Locate the cell with the specified text and output its (X, Y) center coordinate. 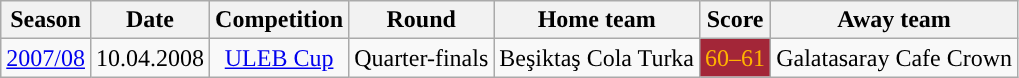
Round (422, 20)
Date (150, 20)
ULEB Cup (280, 58)
60–61 (736, 58)
Season (46, 20)
Away team (894, 20)
Home team (597, 20)
2007/08 (46, 58)
Competition (280, 20)
Beşiktaş Cola Turka (597, 58)
Galatasaray Cafe Crown (894, 58)
Score (736, 20)
10.04.2008 (150, 58)
Quarter-finals (422, 58)
